Search for the cell housing the specified text and yield its [X, Y] center coordinate. 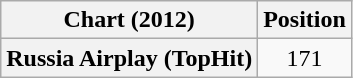
Russia Airplay (TopHit) [130, 58]
Chart (2012) [130, 20]
171 [305, 58]
Position [305, 20]
